Return the (x, y) coordinate for the center point of the cell that contains the specified text.  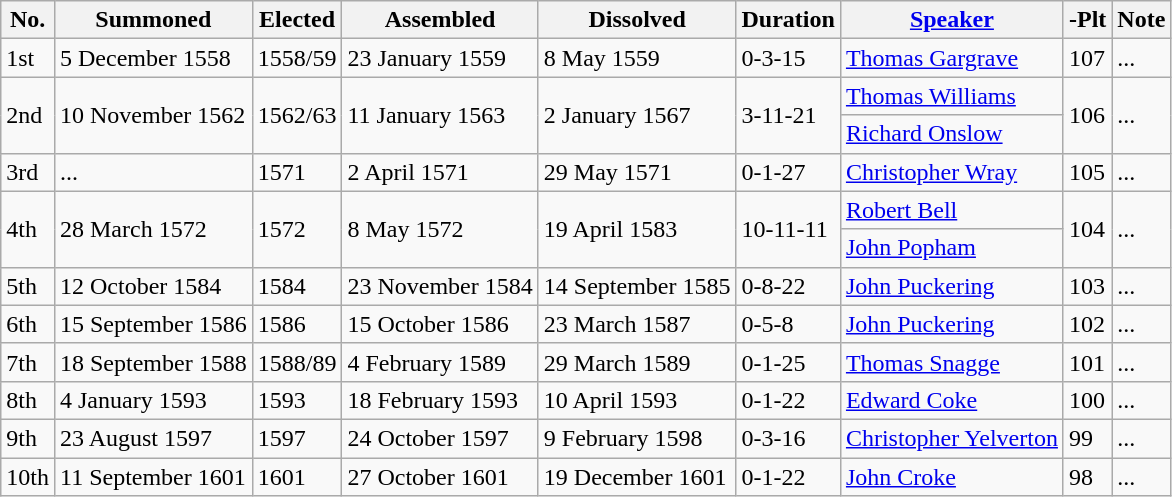
107 (1087, 58)
27 October 1601 (440, 477)
18 September 1588 (153, 362)
0-3-16 (788, 438)
9 February 1598 (637, 438)
1571 (297, 172)
Robert Bell (952, 210)
8th (28, 400)
Assembled (440, 20)
11 September 1601 (153, 477)
Speaker (952, 20)
0-8-22 (788, 286)
Edward Coke (952, 400)
1597 (297, 438)
10th (28, 477)
Elected (297, 20)
2nd (28, 115)
1601 (297, 477)
24 October 1597 (440, 438)
Thomas Williams (952, 96)
2 April 1571 (440, 172)
Thomas Gargrave (952, 58)
0-1-25 (788, 362)
19 April 1583 (637, 229)
8 May 1559 (637, 58)
100 (1087, 400)
10 November 1562 (153, 115)
29 March 1589 (637, 362)
1584 (297, 286)
106 (1087, 115)
John Popham (952, 248)
Richard Onslow (952, 134)
John Croke (952, 477)
Thomas Snagge (952, 362)
Christopher Yelverton (952, 438)
1593 (297, 400)
23 January 1559 (440, 58)
1st (28, 58)
15 September 1586 (153, 324)
Summoned (153, 20)
8 May 1572 (440, 229)
98 (1087, 477)
23 August 1597 (153, 438)
23 March 1587 (637, 324)
9th (28, 438)
102 (1087, 324)
0-3-15 (788, 58)
103 (1087, 286)
29 May 1571 (637, 172)
19 December 1601 (637, 477)
0-5-8 (788, 324)
2 January 1567 (637, 115)
0-1-27 (788, 172)
4 February 1589 (440, 362)
10-11-11 (788, 229)
23 November 1584 (440, 286)
4th (28, 229)
1572 (297, 229)
15 October 1586 (440, 324)
18 February 1593 (440, 400)
Christopher Wray (952, 172)
-Plt (1087, 20)
10 April 1593 (637, 400)
5 December 1558 (153, 58)
7th (28, 362)
1562/63 (297, 115)
12 October 1584 (153, 286)
99 (1087, 438)
5th (28, 286)
11 January 1563 (440, 115)
4 January 1593 (153, 400)
6th (28, 324)
105 (1087, 172)
Dissolved (637, 20)
No. (28, 20)
1586 (297, 324)
Duration (788, 20)
14 September 1585 (637, 286)
104 (1087, 229)
101 (1087, 362)
1588/89 (297, 362)
Note (1142, 20)
3rd (28, 172)
1558/59 (297, 58)
3-11-21 (788, 115)
28 March 1572 (153, 229)
